Output the [X, Y] coordinate of the center of the cell containing the given text.  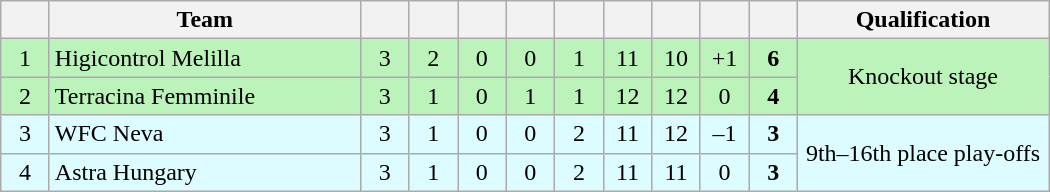
–1 [724, 134]
10 [676, 58]
+1 [724, 58]
Team [204, 20]
Terracina Femminile [204, 96]
Astra Hungary [204, 172]
Higicontrol Melilla [204, 58]
6 [774, 58]
9th–16th place play-offs [922, 153]
Qualification [922, 20]
Knockout stage [922, 77]
WFC Neva [204, 134]
